Return [x, y] of the center of cell containing provided text 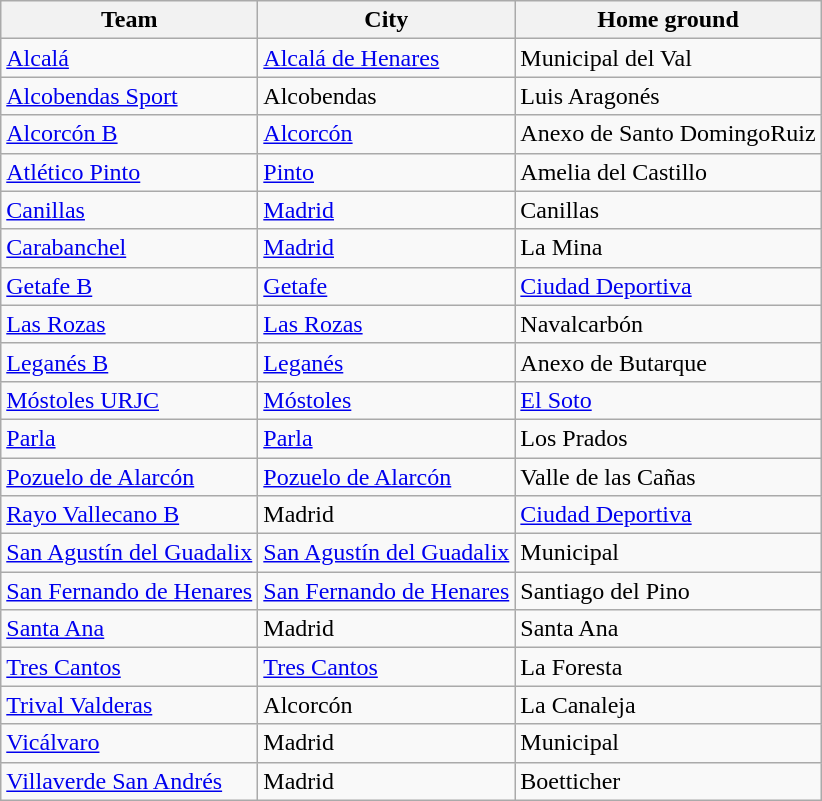
Boetticher [668, 781]
Municipal del Val [668, 58]
Anexo de Butarque [668, 362]
Leganés [386, 362]
Atlético Pinto [130, 172]
Móstoles URJC [130, 400]
Getafe [386, 286]
Alcobendas [386, 96]
La Foresta [668, 667]
Carabanchel [130, 248]
Alcobendas Sport [130, 96]
Móstoles [386, 400]
Navalcarbón [668, 324]
Los Prados [668, 438]
Alcorcón B [130, 134]
La Canaleja [668, 705]
Getafe B [130, 286]
Home ground [668, 20]
Anexo de Santo DomingoRuiz [668, 134]
Amelia del Castillo [668, 172]
Alcalá [130, 58]
Vicálvaro [130, 743]
La Mina [668, 248]
Leganés B [130, 362]
Valle de las Cañas [668, 477]
Santiago del Pino [668, 591]
Trival Valderas [130, 705]
Pinto [386, 172]
Rayo Vallecano B [130, 515]
Alcalá de Henares [386, 58]
City [386, 20]
El Soto [668, 400]
Team [130, 20]
Luis Aragonés [668, 96]
Villaverde San Andrés [130, 781]
